Locate the cell with the specified text and output its (X, Y) center coordinate. 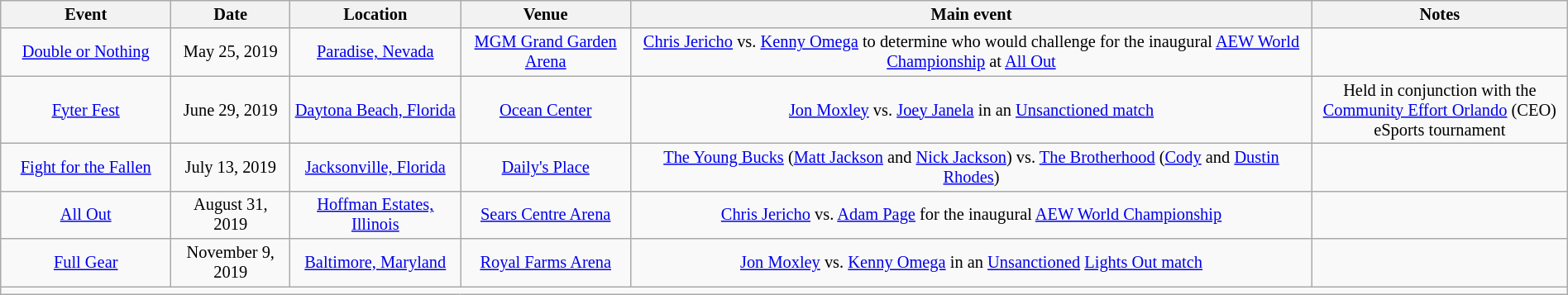
Date (231, 14)
Full Gear (86, 263)
MGM Grand Garden Arena (546, 52)
Baltimore, Maryland (375, 263)
July 13, 2019 (231, 167)
Fight for the Fallen (86, 167)
May 25, 2019 (231, 52)
August 31, 2019 (231, 215)
Sears Centre Arena (546, 215)
Jon Moxley vs. Joey Janela in an Unsanctioned match (972, 110)
Paradise, Nevada (375, 52)
Event (86, 14)
Double or Nothing (86, 52)
November 9, 2019 (231, 263)
Hoffman Estates, Illinois (375, 215)
Daytona Beach, Florida (375, 110)
Royal Farms Arena (546, 263)
June 29, 2019 (231, 110)
Jon Moxley vs. Kenny Omega in an Unsanctioned Lights Out match (972, 263)
Daily's Place (546, 167)
Venue (546, 14)
Fyter Fest (86, 110)
Held in conjunction with the Community Effort Orlando (CEO) eSports tournament (1439, 110)
All Out (86, 215)
Location (375, 14)
The Young Bucks (Matt Jackson and Nick Jackson) vs. The Brotherhood (Cody and Dustin Rhodes) (972, 167)
Jacksonville, Florida (375, 167)
Main event (972, 14)
Chris Jericho vs. Kenny Omega to determine who would challenge for the inaugural AEW World Championship at All Out (972, 52)
Ocean Center (546, 110)
Chris Jericho vs. Adam Page for the inaugural AEW World Championship (972, 215)
Notes (1439, 14)
